Capture the cell that displays the provided text and extract its (x, y) central coordinate. 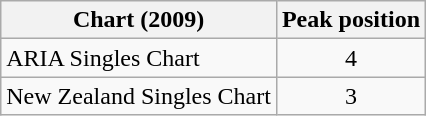
Peak position (350, 20)
4 (350, 58)
Chart (2009) (139, 20)
ARIA Singles Chart (139, 58)
New Zealand Singles Chart (139, 96)
3 (350, 96)
